Pinpoint the cell where the given text exists, returning its [X, Y] midpoint coordinate. 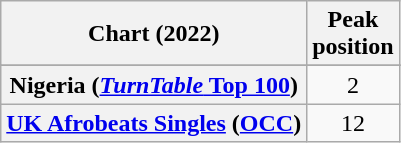
Nigeria (TurnTable Top 100) [154, 85]
12 [353, 123]
Chart (2022) [154, 34]
UK Afrobeats Singles (OCC) [154, 123]
Peakposition [353, 34]
2 [353, 85]
